Pinpoint the cell where the given text exists, returning its (X, Y) midpoint coordinate. 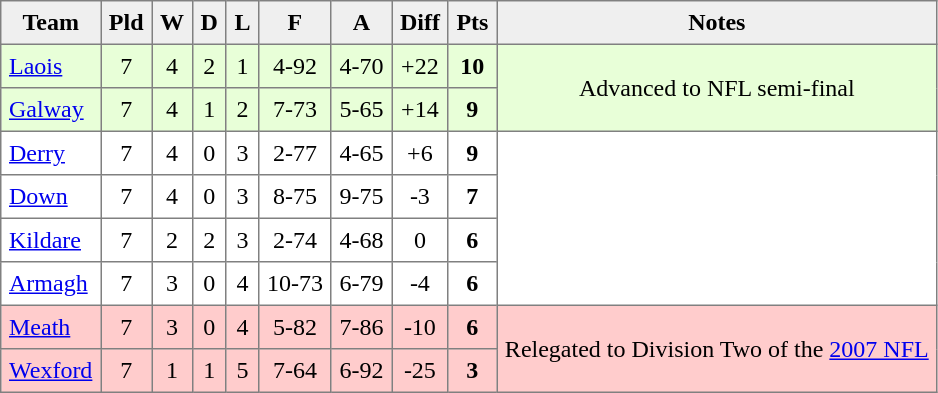
+22 (420, 66)
5-65 (361, 110)
F (295, 23)
4-70 (361, 66)
Meath (51, 327)
9-75 (361, 197)
Relegated to Division Two of the 2007 NFL (717, 348)
4-68 (361, 240)
Pld (126, 23)
D (209, 23)
2-77 (295, 153)
5-82 (295, 327)
Kildare (51, 240)
4-92 (295, 66)
Advanced to NFL semi-final (717, 88)
-10 (420, 327)
Armagh (51, 284)
+14 (420, 110)
Diff (420, 23)
2-74 (295, 240)
5 (242, 371)
Derry (51, 153)
-3 (420, 197)
L (242, 23)
6-92 (361, 371)
Team (51, 23)
W (172, 23)
Down (51, 197)
-25 (420, 371)
-4 (420, 284)
7-73 (295, 110)
Galway (51, 110)
Notes (717, 23)
4-65 (361, 153)
+6 (420, 153)
A (361, 23)
7-86 (361, 327)
10 (472, 66)
Laois (51, 66)
10-73 (295, 284)
7-64 (295, 371)
Pts (472, 23)
8-75 (295, 197)
Wexford (51, 371)
6-79 (361, 284)
